Locate the cell with the specified text and output its (x, y) center coordinate. 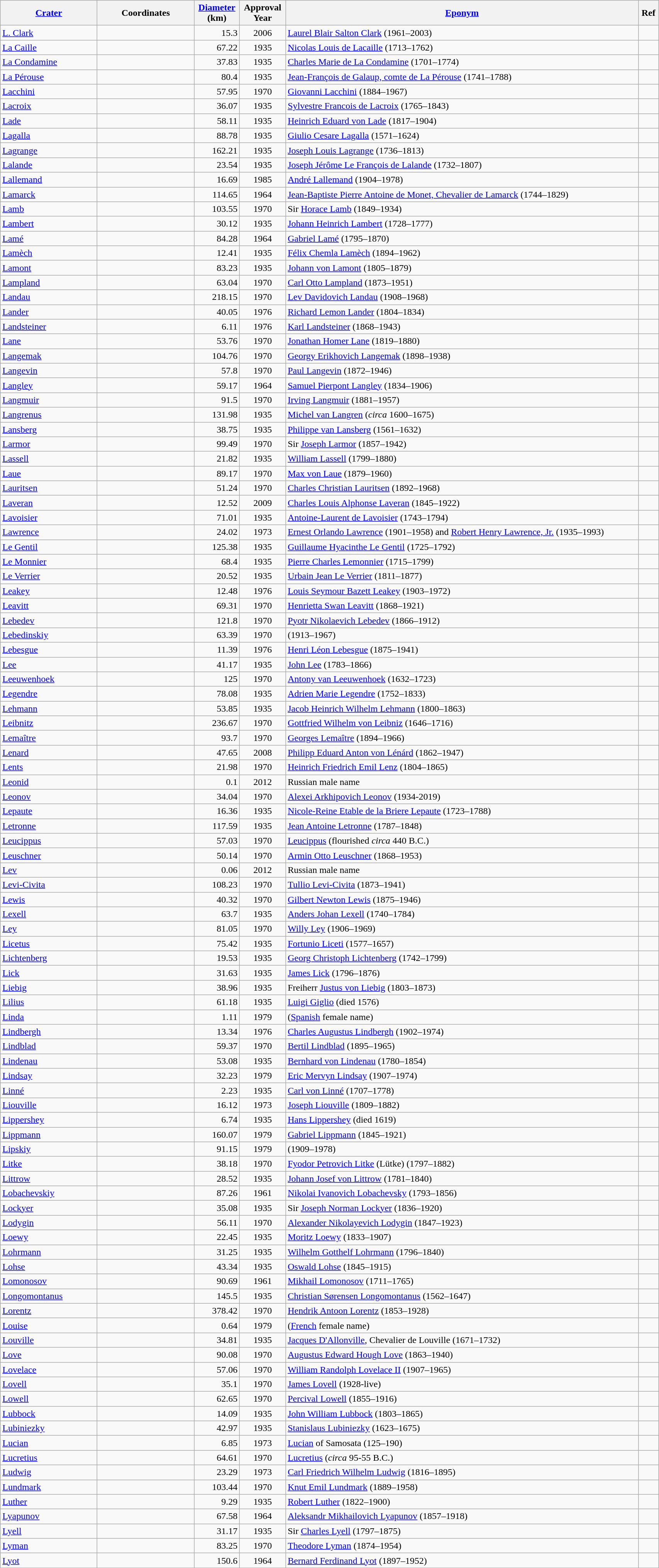
162.21 (217, 150)
Guillaume Hyacinthe Le Gentil (1725–1792) (462, 547)
Lorentz (49, 1311)
Lucian (49, 1443)
Lacchini (49, 91)
13.34 (217, 1032)
93.7 (217, 738)
103.55 (217, 209)
Bernard Ferdinand Lyot (1897–1952) (462, 1560)
Paul Langevin (1872–1946) (462, 370)
19.53 (217, 958)
Lucretius (49, 1458)
Lassell (49, 459)
Eric Mervyn Lindsay (1907–1974) (462, 1076)
Bernhard von Lindenau (1780–1854) (462, 1061)
51.24 (217, 488)
23.29 (217, 1472)
15.3 (217, 33)
Leakey (49, 591)
Giulio Cesare Lagalla (1571–1624) (462, 135)
Crater (49, 13)
69.31 (217, 606)
38.75 (217, 430)
32.23 (217, 1076)
Ernest Orlando Lawrence (1901–1958) and Robert Henry Lawrence, Jr. (1935–1993) (462, 532)
Christian Sørensen Longomontanus (1562–1647) (462, 1296)
Nikolai Ivanovich Lobachevsky (1793–1856) (462, 1193)
Lawrence (49, 532)
La Pérouse (49, 77)
16.12 (217, 1105)
57.03 (217, 841)
Lippmann (49, 1134)
Longomontanus (49, 1296)
Lohrmann (49, 1252)
114.65 (217, 194)
36.07 (217, 106)
Linné (49, 1090)
40.05 (217, 312)
William Lassell (1799–1880) (462, 459)
145.5 (217, 1296)
35.08 (217, 1208)
59.37 (217, 1046)
Bertil Lindblad (1895–1965) (462, 1046)
83.23 (217, 268)
Ley (49, 929)
0.1 (217, 782)
Heinrich Eduard von Lade (1817–1904) (462, 121)
Lomonosov (49, 1281)
Laurel Blair Salton Clark (1961–2003) (462, 33)
150.6 (217, 1560)
Charles Augustus Lindbergh (1902–1974) (462, 1032)
Georges Lemaître (1894–1966) (462, 738)
37.83 (217, 62)
John Lee (1783–1866) (462, 664)
Le Monnier (49, 562)
Michel van Langren (circa 1600–1675) (462, 414)
Carl Friedrich Wilhelm Ludwig (1816–1895) (462, 1472)
Louis Seymour Bazett Leakey (1903–1972) (462, 591)
38.96 (217, 988)
Leucippus (49, 841)
Lemaître (49, 738)
Love (49, 1355)
Lansberg (49, 430)
Karl Landsteiner (1868–1943) (462, 326)
12.52 (217, 503)
Landau (49, 297)
Lambert (49, 224)
Lick (49, 973)
Aleksandr Mikhailovich Lyapunov (1857–1918) (462, 1516)
Lyell (49, 1531)
Lubiniezky (49, 1428)
Carl von Linné (1707–1778) (462, 1090)
Lichtenberg (49, 958)
William Randolph Lovelace II (1907–1965) (462, 1370)
Lippershey (49, 1120)
Lebedev (49, 620)
Liouville (49, 1105)
99.49 (217, 444)
Armin Otto Leuschner (1868–1953) (462, 855)
68.4 (217, 562)
Pierre Charles Lemonnier (1715–1799) (462, 562)
Lucretius (circa 95-55 B.C.) (462, 1458)
104.76 (217, 356)
23.54 (217, 165)
88.78 (217, 135)
6.11 (217, 326)
Leibnitz (49, 723)
Ludwig (49, 1472)
Heinrich Friedrich Emil Lenz (1804–1865) (462, 767)
Joseph Louis Lagrange (1736–1813) (462, 150)
53.76 (217, 341)
Gabriel Lamé (1795–1870) (462, 238)
John William Lubbock (1803–1865) (462, 1414)
2006 (263, 33)
Lalande (49, 165)
35.1 (217, 1384)
Jean Antoine Letronne (1787–1848) (462, 826)
11.39 (217, 650)
6.74 (217, 1120)
Lebedinskiy (49, 635)
Laue (49, 474)
Joseph Liouville (1809–1882) (462, 1105)
Johann von Lamont (1805–1879) (462, 268)
Diameter(km) (217, 13)
James Lick (1796–1876) (462, 973)
Lamont (49, 268)
14.09 (217, 1414)
Fyodor Petrovich Litke (Lütke) (1797–1882) (462, 1164)
Richard Lemon Lander (1804–1834) (462, 312)
21.98 (217, 767)
Lindblad (49, 1046)
Moritz Loewy (1833–1907) (462, 1237)
20.52 (217, 576)
Georg Christoph Lichtenberg (1742–1799) (462, 958)
Theodore Lyman (1874–1954) (462, 1546)
81.05 (217, 929)
64.61 (217, 1458)
L. Clark (49, 33)
57.95 (217, 91)
Linda (49, 1017)
Mikhail Lomonosov (1711–1765) (462, 1281)
Gilbert Newton Lewis (1875–1946) (462, 900)
Litke (49, 1164)
61.18 (217, 1002)
Loewy (49, 1237)
Lyapunov (49, 1516)
Lampland (49, 282)
53.08 (217, 1061)
Henri Léon Lebesgue (1875–1941) (462, 650)
Laveran (49, 503)
Lewis (49, 900)
Joseph Jérôme Le François de Lalande (1732–1807) (462, 165)
Licetus (49, 944)
Lyot (49, 1560)
Larmor (49, 444)
Félix Chemla Lamèch (1894–1962) (462, 253)
62.65 (217, 1399)
125.38 (217, 547)
0.06 (217, 870)
Leavitt (49, 606)
Lev Davidovich Landau (1908–1968) (462, 297)
Leucippus (flourished circa 440 B.C.) (462, 841)
Leuschner (49, 855)
Le Gentil (49, 547)
Irving Langmuir (1881–1957) (462, 400)
Giovanni Lacchini (1884–1967) (462, 91)
Landsteiner (49, 326)
Freiherr Justus von Liebig (1803–1873) (462, 988)
Percival Lowell (1855–1916) (462, 1399)
Lilius (49, 1002)
Lindsay (49, 1076)
Urbain Jean Le Verrier (1811–1877) (462, 576)
Gottfried Wilhelm von Leibniz (1646–1716) (462, 723)
58.11 (217, 121)
Lents (49, 767)
Lacroix (49, 106)
Luther (49, 1502)
Jean-François de Galaup, comte de La Pérouse (1741–1788) (462, 77)
Langemak (49, 356)
ApprovalYear (263, 13)
63.39 (217, 635)
Sir Joseph Larmor (1857–1942) (462, 444)
Sir Joseph Norman Lockyer (1836–1920) (462, 1208)
87.26 (217, 1193)
Sir Horace Lamb (1849–1934) (462, 209)
Lindbergh (49, 1032)
Lebesgue (49, 650)
Lamb (49, 209)
117.59 (217, 826)
Le Verrier (49, 576)
Adrien Marie Legendre (1752–1833) (462, 694)
Lovelace (49, 1370)
Louville (49, 1340)
Langmuir (49, 400)
9.29 (217, 1502)
Philippe van Lansberg (1561–1632) (462, 430)
Littrow (49, 1179)
Lamèch (49, 253)
Antony van Leeuwenhoek (1632–1723) (462, 679)
Lovell (49, 1384)
Nicole-Reine Etable de la Briere Lepaute (1723–1788) (462, 811)
Lohse (49, 1267)
34.81 (217, 1340)
Pyotr Nikolaevich Lebedev (1866–1912) (462, 620)
Nicolas Louis de Lacaille (1713–1762) (462, 47)
Lundmark (49, 1487)
103.44 (217, 1487)
Stanislaus Lubiniezky (1623–1675) (462, 1428)
6.85 (217, 1443)
83.25 (217, 1546)
Lade (49, 121)
Jacob Heinrich Wilhelm Lehmann (1800–1863) (462, 709)
Robert Luther (1822–1900) (462, 1502)
Johann Heinrich Lambert (1728–1777) (462, 224)
Knut Emil Lundmark (1889–1958) (462, 1487)
Jean-Baptiste Pierre Antoine de Monet, Chevalier de Lamarck (1744–1829) (462, 194)
Augustus Edward Hough Love (1863–1940) (462, 1355)
108.23 (217, 885)
Fortunio Liceti (1577–1657) (462, 944)
Lubbock (49, 1414)
43.34 (217, 1267)
12.48 (217, 591)
Lindenau (49, 1061)
22.45 (217, 1237)
Hendrik Antoon Lorentz (1853–1928) (462, 1311)
91.15 (217, 1149)
Lagalla (49, 135)
(French female name) (462, 1325)
Wilhelm Gotthelf Lohrmann (1796–1840) (462, 1252)
Lamé (49, 238)
Eponym (462, 13)
Lauritsen (49, 488)
91.5 (217, 400)
71.01 (217, 518)
Lev (49, 870)
67.58 (217, 1516)
378.42 (217, 1311)
Levi-Civita (49, 885)
41.17 (217, 664)
Gabriel Lippmann (1845–1921) (462, 1134)
Liebig (49, 988)
Luigi Giglio (died 1576) (462, 1002)
80.4 (217, 77)
Langevin (49, 370)
Lexell (49, 914)
16.69 (217, 179)
Lockyer (49, 1208)
Lagrange (49, 150)
Leonov (49, 797)
28.52 (217, 1179)
André Lallemand (1904–1978) (462, 179)
Jacques D'Allonville, Chevalier de Louville (1671–1732) (462, 1340)
0.64 (217, 1325)
131.98 (217, 414)
236.67 (217, 723)
21.82 (217, 459)
40.32 (217, 900)
Sylvestre Francois de Lacroix (1765–1843) (462, 106)
Carl Otto Lampland (1873–1951) (462, 282)
42.97 (217, 1428)
Lehmann (49, 709)
Alexei Arkhipovich Leonov (1934-2019) (462, 797)
Langley (49, 385)
Charles Christian Lauritsen (1892–1968) (462, 488)
Georgy Erikhovich Langemak (1898–1938) (462, 356)
1985 (263, 179)
Lodygin (49, 1223)
Langrenus (49, 414)
Legendre (49, 694)
Charles Marie de La Condamine (1701–1774) (462, 62)
Henrietta Swan Leavitt (1868–1921) (462, 606)
50.14 (217, 855)
31.25 (217, 1252)
Willy Ley (1906–1969) (462, 929)
125 (217, 679)
Hans Lippershey (died 1619) (462, 1120)
2008 (263, 753)
Lee (49, 664)
1.11 (217, 1017)
Jonathan Homer Lane (1819–1880) (462, 341)
La Caille (49, 47)
Coordinates (146, 13)
Charles Louis Alphonse Laveran (1845–1922) (462, 503)
Lallemand (49, 179)
Lobachevskiy (49, 1193)
Letronne (49, 826)
(Spanish female name) (462, 1017)
Alexander Nikolayevich Lodygin (1847–1923) (462, 1223)
57.06 (217, 1370)
38.18 (217, 1164)
218.15 (217, 297)
Oswald Lohse (1845–1915) (462, 1267)
Leeuwenhoek (49, 679)
2009 (263, 503)
Sir Charles Lyell (1797–1875) (462, 1531)
(1909–1978) (462, 1149)
57.8 (217, 370)
Lenard (49, 753)
Tullio Levi-Civita (1873–1941) (462, 885)
24.02 (217, 532)
121.8 (217, 620)
56.11 (217, 1223)
53.85 (217, 709)
31.17 (217, 1531)
Lucian of Samosata (125–190) (462, 1443)
Philipp Eduard Anton von Lénárd (1862–1947) (462, 753)
63.04 (217, 282)
34.04 (217, 797)
Antoine-Laurent de Lavoisier (1743–1794) (462, 518)
47.65 (217, 753)
Lander (49, 312)
67.22 (217, 47)
Leonid (49, 782)
12.41 (217, 253)
James Lovell (1928-live) (462, 1384)
Lamarck (49, 194)
2.23 (217, 1090)
Lyman (49, 1546)
90.08 (217, 1355)
59.17 (217, 385)
Anders Johan Lexell (1740–1784) (462, 914)
160.07 (217, 1134)
Lane (49, 341)
(1913–1967) (462, 635)
30.12 (217, 224)
16.36 (217, 811)
Lowell (49, 1399)
Samuel Pierpont Langley (1834–1906) (462, 385)
Ref (649, 13)
Lepaute (49, 811)
78.08 (217, 694)
84.28 (217, 238)
Max von Laue (1879–1960) (462, 474)
75.42 (217, 944)
89.17 (217, 474)
63.7 (217, 914)
Lavoisier (49, 518)
31.63 (217, 973)
90.69 (217, 1281)
Lipskiy (49, 1149)
Louise (49, 1325)
La Condamine (49, 62)
Johann Josef von Littrow (1781–1840) (462, 1179)
